Return [X, Y] of the center of cell containing provided text 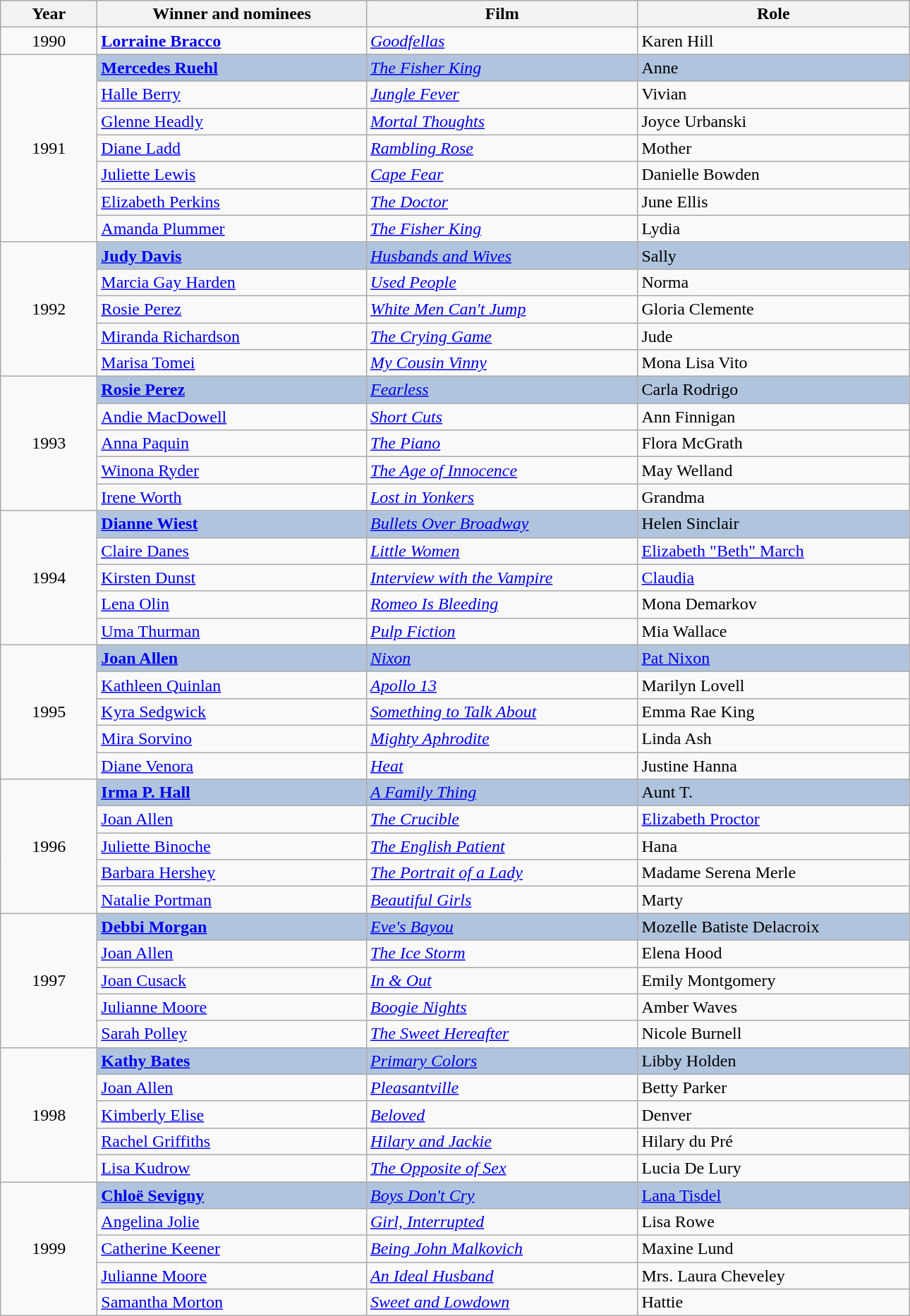
Carla Rodrigo [773, 390]
Boys Don't Cry [502, 1195]
1993 [49, 444]
Barbara Hershey [232, 873]
Diane Venora [232, 765]
Mortal Thoughts [502, 121]
Andie MacDowell [232, 417]
Irma P. Hall [232, 793]
Winona Ryder [232, 470]
Catherine Keener [232, 1249]
The Crying Game [502, 336]
Kathy Bates [232, 1061]
Libby Holden [773, 1061]
Lena Olin [232, 604]
Judy Davis [232, 255]
1991 [49, 148]
Pleasantville [502, 1087]
The English Patient [502, 846]
Lorraine Bracco [232, 41]
Amber Waves [773, 1007]
Mira Sorvino [232, 738]
Hilary and Jackie [502, 1141]
Denver [773, 1114]
The Opposite of Sex [502, 1168]
The Piano [502, 444]
Lost in Yonkers [502, 497]
Danielle Bowden [773, 175]
Pulp Fiction [502, 631]
Kathleen Quinlan [232, 685]
Lisa Rowe [773, 1222]
Nicole Burnell [773, 1034]
Beloved [502, 1114]
Karen Hill [773, 41]
An Ideal Husband [502, 1276]
Primary Colors [502, 1061]
Juliette Binoche [232, 846]
Eve's Bayou [502, 927]
Samantha Morton [232, 1303]
In & Out [502, 980]
1998 [49, 1114]
Miranda Richardson [232, 336]
Kyra Sedgwick [232, 712]
The Doctor [502, 202]
Mona Demarkov [773, 604]
Rachel Griffiths [232, 1141]
The Ice Storm [502, 954]
Mia Wallace [773, 631]
Lana Tisdel [773, 1195]
Lydia [773, 229]
Dianne Wiest [232, 524]
Husbands and Wives [502, 255]
Fearless [502, 390]
Sweet and Lowdown [502, 1303]
Emily Montgomery [773, 980]
1990 [49, 41]
Aunt T. [773, 793]
Nixon [502, 658]
Hilary du Pré [773, 1141]
Vivian [773, 95]
Mrs. Laura Cheveley [773, 1276]
Being John Malkovich [502, 1249]
Mercedes Ruehl [232, 68]
May Welland [773, 470]
Debbi Morgan [232, 927]
1996 [49, 846]
Marisa Tomei [232, 363]
Hattie [773, 1303]
Mighty Aphrodite [502, 738]
Kimberly Elise [232, 1114]
Elena Hood [773, 954]
Beautiful Girls [502, 900]
Emma Rae King [773, 712]
Goodfellas [502, 41]
Short Cuts [502, 417]
The Portrait of a Lady [502, 873]
1992 [49, 309]
Romeo Is Bleeding [502, 604]
Boogie Nights [502, 1007]
Year [49, 14]
Flora McGrath [773, 444]
Jude [773, 336]
Something to Talk About [502, 712]
Mozelle Batiste Delacroix [773, 927]
Elizabeth Proctor [773, 820]
Irene Worth [232, 497]
Glenne Headly [232, 121]
Winner and nominees [232, 14]
My Cousin Vinny [502, 363]
Justine Hanna [773, 765]
The Age of Innocence [502, 470]
Pat Nixon [773, 658]
Interview with the Vampire [502, 578]
Mona Lisa Vito [773, 363]
Apollo 13 [502, 685]
Betty Parker [773, 1087]
Amanda Plummer [232, 229]
1997 [49, 980]
Sally [773, 255]
Claudia [773, 578]
Joyce Urbanski [773, 121]
1995 [49, 712]
Uma Thurman [232, 631]
The Sweet Hereafter [502, 1034]
1999 [49, 1249]
Anna Paquin [232, 444]
Lucia De Lury [773, 1168]
Helen Sinclair [773, 524]
Juliette Lewis [232, 175]
Heat [502, 765]
Mother [773, 148]
Kirsten Dunst [232, 578]
A Family Thing [502, 793]
Gloria Clemente [773, 309]
Claire Danes [232, 551]
Marilyn Lovell [773, 685]
Used People [502, 282]
The Crucible [502, 820]
Hana [773, 846]
Elizabeth Perkins [232, 202]
Chloë Sevigny [232, 1195]
Cape Fear [502, 175]
Grandma [773, 497]
Norma [773, 282]
Lisa Kudrow [232, 1168]
Angelina Jolie [232, 1222]
Role [773, 14]
Sarah Polley [232, 1034]
Marcia Gay Harden [232, 282]
Madame Serena Merle [773, 873]
Jungle Fever [502, 95]
White Men Can't Jump [502, 309]
June Ellis [773, 202]
Girl, Interrupted [502, 1222]
Halle Berry [232, 95]
Joan Cusack [232, 980]
1994 [49, 578]
Bullets Over Broadway [502, 524]
Little Women [502, 551]
Diane Ladd [232, 148]
Linda Ash [773, 738]
Anne [773, 68]
Ann Finnigan [773, 417]
Natalie Portman [232, 900]
Rambling Rose [502, 148]
Maxine Lund [773, 1249]
Film [502, 14]
Elizabeth "Beth" March [773, 551]
Marty [773, 900]
